Return [x, y] of the center of cell containing provided text 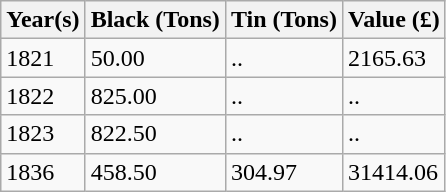
1823 [43, 134]
Black (Tons) [155, 20]
Value (£) [394, 20]
Year(s) [43, 20]
825.00 [155, 96]
304.97 [284, 172]
822.50 [155, 134]
31414.06 [394, 172]
1821 [43, 58]
50.00 [155, 58]
1836 [43, 172]
458.50 [155, 172]
2165.63 [394, 58]
Tin (Tons) [284, 20]
1822 [43, 96]
